Determine the (x, y) coordinate at the center of the cell enclosing the given text.  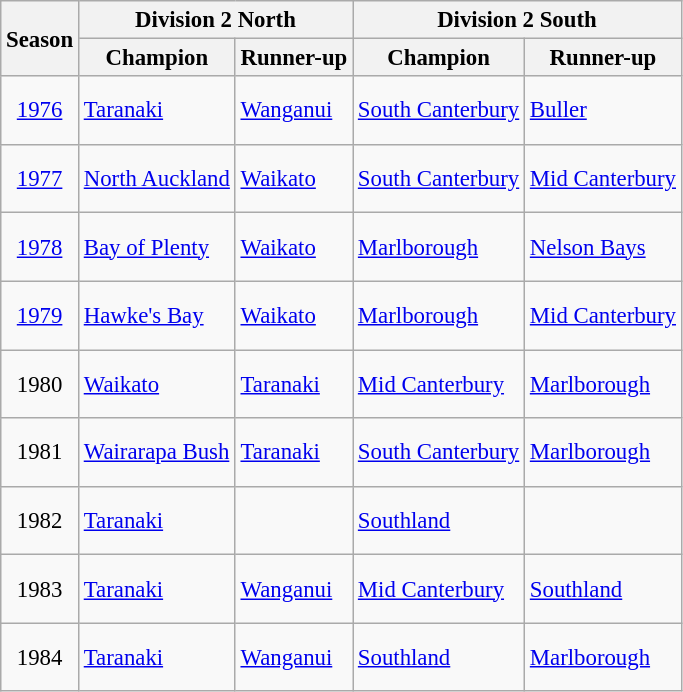
1982 (40, 520)
1984 (40, 657)
Bay of Plenty (156, 247)
1978 (40, 247)
North Auckland (156, 179)
Season (40, 38)
1976 (40, 110)
1983 (40, 589)
Hawke's Bay (156, 315)
1977 (40, 179)
Wairarapa Bush (156, 452)
1980 (40, 384)
Division 2 South (518, 20)
Nelson Bays (604, 247)
1981 (40, 452)
Division 2 North (215, 20)
1979 (40, 315)
Buller (604, 110)
